From the cell containing the given text, extract its center point as [X, Y] coordinate. 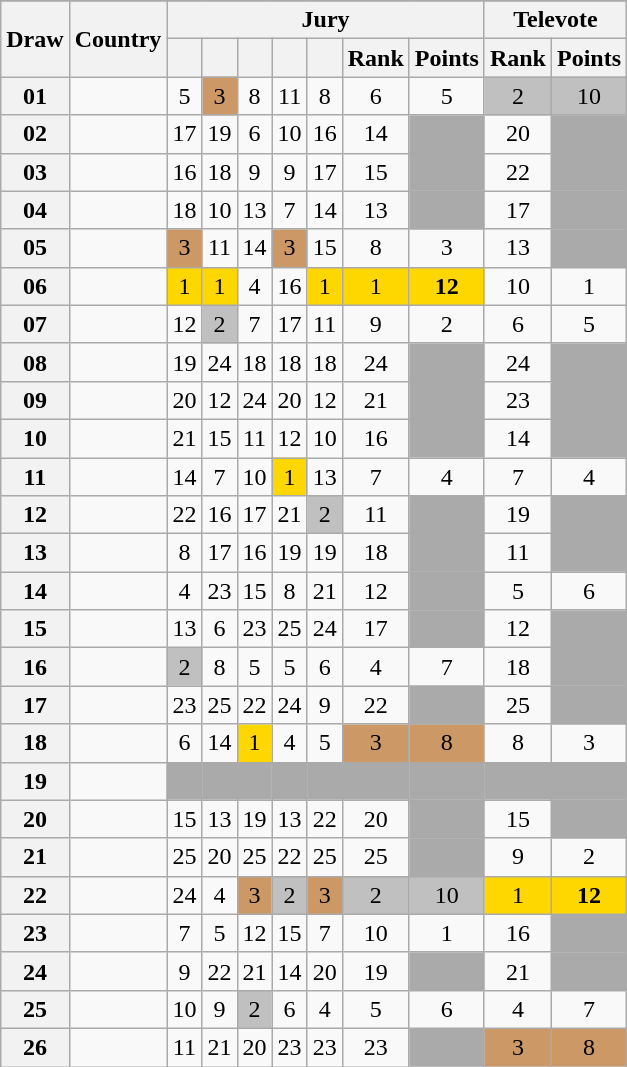
Televote [555, 20]
03 [35, 172]
Draw [35, 39]
02 [35, 134]
09 [35, 400]
Country [118, 39]
01 [35, 96]
26 [35, 1047]
04 [35, 210]
06 [35, 286]
08 [35, 362]
07 [35, 324]
05 [35, 248]
Jury [326, 20]
